Return [X, Y] of the center of cell containing provided text 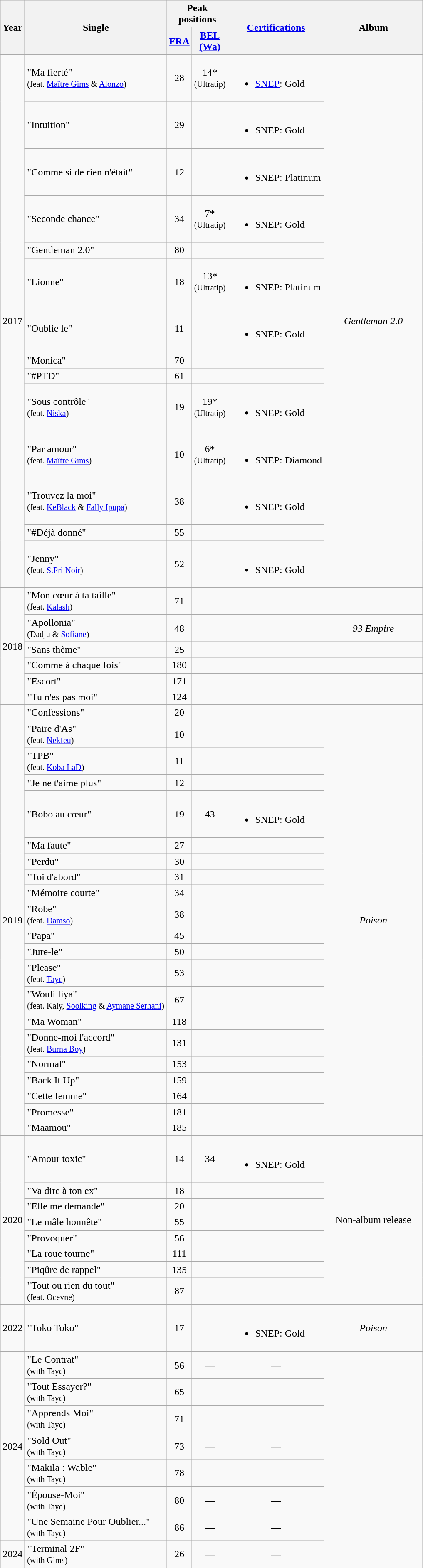
28 [179, 78]
"Sold Out"(with Tayc) [96, 1446]
25 [179, 650]
"Va dire à ton ex" [96, 1191]
"Tout ou rien du tout"(feat. Ocevne) [96, 1291]
"Mon cœur à ta taille"(feat. Kalash) [96, 601]
185 [179, 1127]
61 [179, 376]
"Trouvez la moi"(feat. KeBlack & Fally Ipupa) [96, 501]
Year [12, 27]
135 [179, 1270]
BEL(Wa) [210, 41]
53 [179, 973]
14*(Ultratip) [210, 78]
48 [179, 628]
2022 [12, 1328]
"Par amour"(feat. Maître Gims) [96, 454]
Peak positions [197, 14]
"Normal" [96, 1064]
164 [179, 1096]
"Maamou" [96, 1127]
153 [179, 1064]
"Paire d'As"(feat. Nekfeu) [96, 734]
"Une Semaine Pour Oublier..."(with Tayc) [96, 1527]
SNEP: Diamond [276, 454]
"Tu n'es pas moi" [96, 697]
"Provoquer" [96, 1238]
"Bobo au cœur" [96, 814]
"Apprends Moi"(with Tayc) [96, 1419]
"Épouse-Moi"(with Tayc) [96, 1500]
"Wouli liya"(feat. Kaly, Soolking & Aymane Serhani) [96, 1000]
19*(Ultratip) [210, 407]
78 [179, 1473]
"Makila : Wable"(with Tayc) [96, 1473]
"Please"(feat. Tayc) [96, 973]
"Sous contrôle"(feat. Niska) [96, 407]
"Monica" [96, 360]
"Seconde chance" [96, 219]
159 [179, 1080]
2018 [12, 646]
29 [179, 125]
14 [179, 1159]
"Escort" [96, 681]
"Ma faute" [96, 845]
43 [210, 814]
6*(Ultratip) [210, 454]
45 [179, 936]
"Toi d'abord" [96, 877]
111 [179, 1254]
"Piqûre de rappel" [96, 1270]
FRA [179, 41]
124 [179, 697]
2020 [12, 1220]
"Robe"(feat. Damso) [96, 914]
67 [179, 1000]
"Elle me demande" [96, 1206]
"Toko Toko" [96, 1328]
"#PTD" [96, 376]
"Terminal 2F"(with Gims) [96, 1554]
171 [179, 681]
30 [179, 862]
"Amour toxic" [96, 1159]
"Ma fierté"(feat. Maître Gims & Alonzo) [96, 78]
13*(Ultratip) [210, 282]
70 [179, 360]
181 [179, 1112]
52 [179, 564]
2017 [12, 321]
31 [179, 877]
Certifications [276, 27]
7*(Ultratip) [210, 219]
50 [179, 952]
"Back It Up" [96, 1080]
"Donne-moi l'accord"(feat. Burna Boy) [96, 1043]
"TPB"(feat. Koba LaD) [96, 761]
93 Empire [374, 628]
26 [179, 1554]
2019 [12, 920]
"Perdu" [96, 862]
"Comme à chaque fois" [96, 665]
"Intuition" [96, 125]
"Promesse" [96, 1112]
Album [374, 27]
"Jenny"(feat. S.Pri Noir) [96, 564]
"Mémoire courte" [96, 893]
180 [179, 665]
73 [179, 1446]
"Gentleman 2.0" [96, 250]
"Le mâle honnête" [96, 1222]
"Confessions" [96, 713]
"Le Contrat"(with Tayc) [96, 1365]
"Lionne" [96, 282]
"Je ne t'aime plus" [96, 783]
"Ma Woman" [96, 1022]
Gentleman 2.0 [374, 321]
86 [179, 1527]
"Papa" [96, 936]
Non-album release [374, 1220]
"Apollonia"(Dadju & Sofiane) [96, 628]
"Comme si de rien n'était" [96, 172]
65 [179, 1392]
Single [96, 27]
"La roue tourne" [96, 1254]
27 [179, 845]
"Oublie le" [96, 328]
87 [179, 1291]
131 [179, 1043]
"#Déjà donné" [96, 533]
"Cette femme" [96, 1096]
"Tout Essayer?"(with Tayc) [96, 1392]
118 [179, 1022]
"Jure-le" [96, 952]
"Sans thème" [96, 650]
17 [179, 1328]
